Detect which cell encompasses the target text, then output its [x, y] center coordinate. 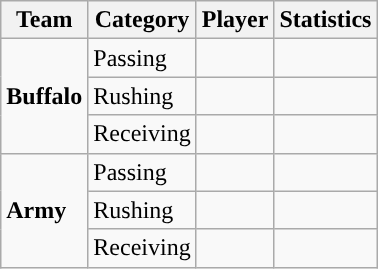
Army [44, 210]
Statistics [326, 20]
Buffalo [44, 96]
Player [235, 20]
Team [44, 20]
Category [142, 20]
